Extract the [X, Y] coordinate from the center of the cell holding the provided text.  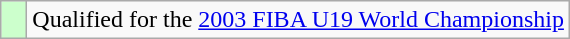
Qualified for the 2003 FIBA U19 World Championship [298, 20]
